Output the [x, y] coordinate of the center of the cell containing the given text.  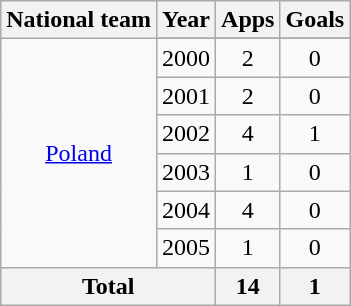
2005 [186, 248]
Goals [315, 20]
2001 [186, 96]
14 [248, 286]
2003 [186, 172]
2004 [186, 210]
Year [186, 20]
Total [108, 286]
National team [79, 20]
Apps [248, 20]
2000 [186, 58]
Poland [79, 153]
2002 [186, 134]
